Locate the cell with the specified text and output its (x, y) center coordinate. 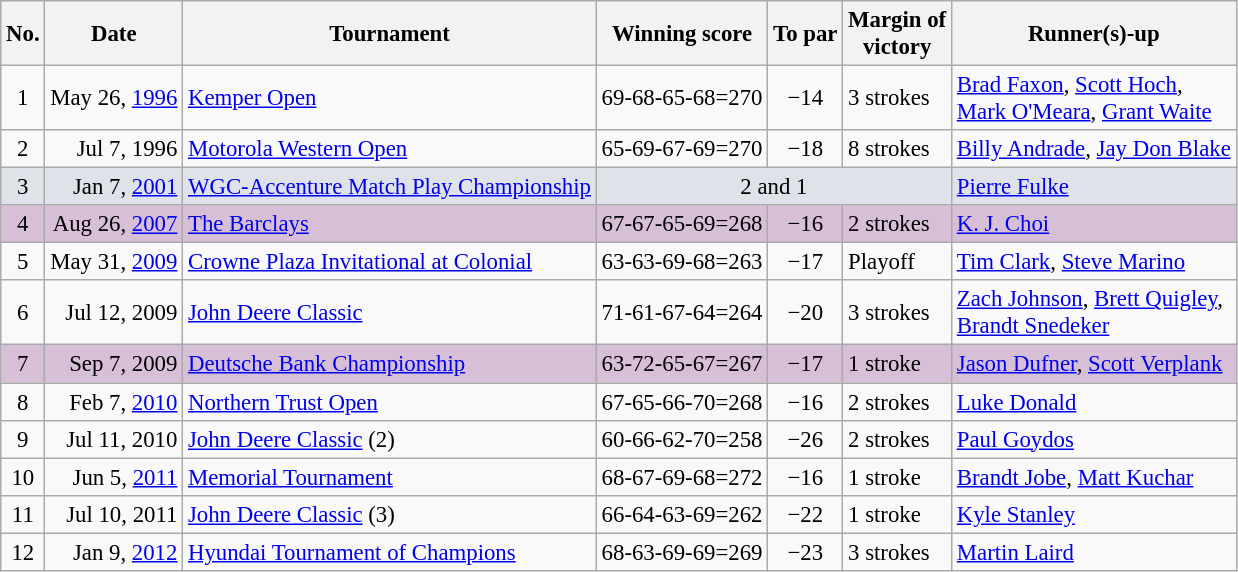
12 (23, 552)
63-72-65-67=267 (682, 364)
The Barclays (390, 224)
4 (23, 224)
68-67-69-68=272 (682, 477)
1 (23, 98)
67-67-65-69=268 (682, 224)
7 (23, 364)
John Deere Classic (390, 312)
Jul 12, 2009 (114, 312)
11 (23, 514)
Deutsche Bank Championship (390, 364)
Memorial Tournament (390, 477)
65-69-67-69=270 (682, 149)
May 31, 2009 (114, 262)
No. (23, 34)
67-65-66-70=268 (682, 402)
Date (114, 34)
Hyundai Tournament of Champions (390, 552)
Jul 10, 2011 (114, 514)
66-64-63-69=262 (682, 514)
Pierre Fulke (1094, 187)
71-61-67-64=264 (682, 312)
May 26, 1996 (114, 98)
Crowne Plaza Invitational at Colonial (390, 262)
63-63-69-68=263 (682, 262)
8 strokes (898, 149)
Martin Laird (1094, 552)
Playoff (898, 262)
Winning score (682, 34)
Tournament (390, 34)
Aug 26, 2007 (114, 224)
9 (23, 439)
John Deere Classic (2) (390, 439)
Zach Johnson, Brett Quigley, Brandt Snedeker (1094, 312)
−20 (806, 312)
Motorola Western Open (390, 149)
Kemper Open (390, 98)
−23 (806, 552)
Margin ofvictory (898, 34)
Sep 7, 2009 (114, 364)
−26 (806, 439)
Billy Andrade, Jay Don Blake (1094, 149)
K. J. Choi (1094, 224)
2 (23, 149)
To par (806, 34)
2 and 1 (774, 187)
Kyle Stanley (1094, 514)
68-63-69-69=269 (682, 552)
6 (23, 312)
60-66-62-70=258 (682, 439)
−14 (806, 98)
8 (23, 402)
Brad Faxon, Scott Hoch, Mark O'Meara, Grant Waite (1094, 98)
Jason Dufner, Scott Verplank (1094, 364)
Tim Clark, Steve Marino (1094, 262)
Feb 7, 2010 (114, 402)
Luke Donald (1094, 402)
Paul Goydos (1094, 439)
3 (23, 187)
Jun 5, 2011 (114, 477)
Jul 7, 1996 (114, 149)
Jul 11, 2010 (114, 439)
−18 (806, 149)
Jan 7, 2001 (114, 187)
Jan 9, 2012 (114, 552)
Runner(s)-up (1094, 34)
−22 (806, 514)
5 (23, 262)
69-68-65-68=270 (682, 98)
Northern Trust Open (390, 402)
WGC-Accenture Match Play Championship (390, 187)
10 (23, 477)
John Deere Classic (3) (390, 514)
Brandt Jobe, Matt Kuchar (1094, 477)
